Return the (X, Y) coordinate for the center point of the cell that contains the specified text.  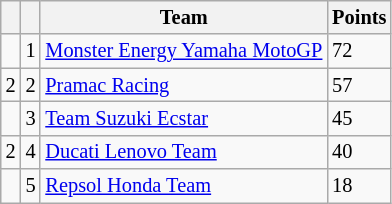
Team Suzuki Ecstar (184, 118)
Monster Energy Yamaha MotoGP (184, 51)
40 (359, 152)
Points (359, 17)
Team (184, 17)
Ducati Lenovo Team (184, 152)
18 (359, 186)
Pramac Racing (184, 85)
4 (31, 152)
45 (359, 118)
57 (359, 85)
Repsol Honda Team (184, 186)
5 (31, 186)
1 (31, 51)
72 (359, 51)
3 (31, 118)
